Extract the [x, y] coordinate from the center of the cell holding the provided text.  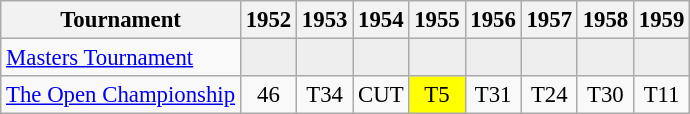
46 [268, 95]
CUT [381, 95]
T5 [437, 95]
1952 [268, 20]
Masters Tournament [121, 58]
T31 [493, 95]
T24 [549, 95]
T34 [325, 95]
1957 [549, 20]
T11 [661, 95]
1959 [661, 20]
1954 [381, 20]
Tournament [121, 20]
1955 [437, 20]
1958 [605, 20]
T30 [605, 95]
1956 [493, 20]
The Open Championship [121, 95]
1953 [325, 20]
